Pinpoint the cell where the given text exists, returning its (X, Y) midpoint coordinate. 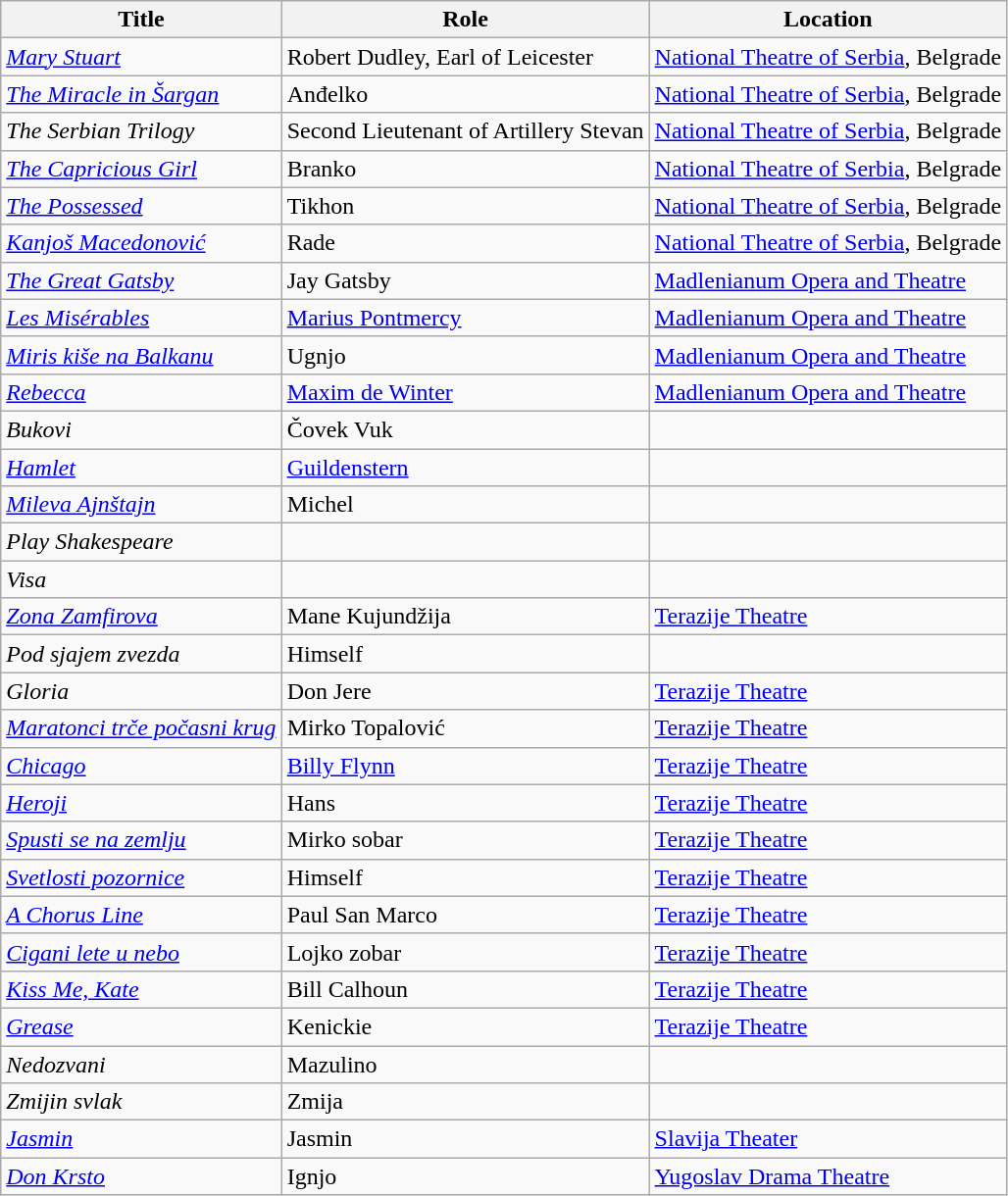
Don Krsto (141, 1176)
Play Shakespeare (141, 542)
Heroji (141, 803)
Les Misérables (141, 318)
Gloria (141, 691)
Mane Kujundžija (465, 617)
Jay Gatsby (465, 280)
Yugoslav Drama Theatre (828, 1176)
Maxim de Winter (465, 392)
Rebecca (141, 392)
Kiss Me, Kate (141, 989)
The Possessed (141, 206)
Zmijin svlak (141, 1102)
Zona Zamfirova (141, 617)
Pod sjajem zvezda (141, 654)
The Great Gatsby (141, 280)
Mazulino (465, 1064)
Guildenstern (465, 468)
Mileva Ajnštajn (141, 505)
Hamlet (141, 468)
A Chorus Line (141, 915)
Mary Stuart (141, 57)
Hans (465, 803)
Nedozvani (141, 1064)
Ignjo (465, 1176)
Anđelko (465, 94)
Mirko Topalović (465, 728)
The Miracle in Šargan (141, 94)
Bill Calhoun (465, 989)
Kanjoš Macedonović (141, 243)
Chicago (141, 766)
Kenickie (465, 1026)
Marius Pontmercy (465, 318)
Branko (465, 169)
The Capricious Girl (141, 169)
Location (828, 20)
Visa (141, 579)
Mirko sobar (465, 840)
Title (141, 20)
Michel (465, 505)
The Serbian Trilogy (141, 131)
Tikhon (465, 206)
Don Jere (465, 691)
Rade (465, 243)
Cigani lete u nebo (141, 952)
Lojko zobar (465, 952)
Role (465, 20)
Second Lieutenant of Artillery Stevan (465, 131)
Paul San Marco (465, 915)
Miris kiše na Balkanu (141, 355)
Ugnjo (465, 355)
Slavija Theater (828, 1139)
Grease (141, 1026)
Robert Dudley, Earl of Leicester (465, 57)
Bukovi (141, 429)
Svetlosti pozornice (141, 877)
Maratonci trče počasni krug (141, 728)
Zmija (465, 1102)
Čovek Vuk (465, 429)
Billy Flynn (465, 766)
Spusti se na zemlju (141, 840)
